From the cell containing the given text, extract its center point as (x, y) coordinate. 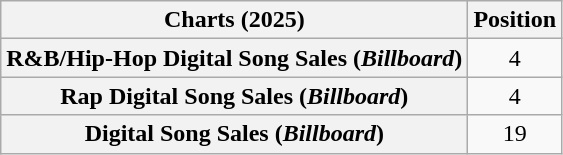
Position (515, 20)
Rap Digital Song Sales (Billboard) (234, 96)
Charts (2025) (234, 20)
R&B/Hip-Hop Digital Song Sales (Billboard) (234, 58)
Digital Song Sales (Billboard) (234, 134)
19 (515, 134)
